Detect which cell encompasses the target text, then output its [X, Y] center coordinate. 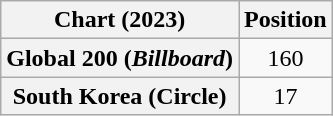
Position [285, 20]
160 [285, 58]
Global 200 (Billboard) [120, 58]
17 [285, 96]
South Korea (Circle) [120, 96]
Chart (2023) [120, 20]
